For the text-containing cell, return its midpoint in (x, y) coordinate format. 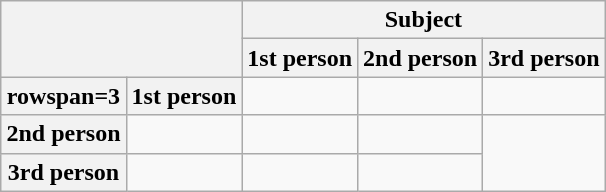
rowspan=3 (64, 96)
Subject (424, 20)
